Pinpoint the cell where the given text exists, returning its [x, y] midpoint coordinate. 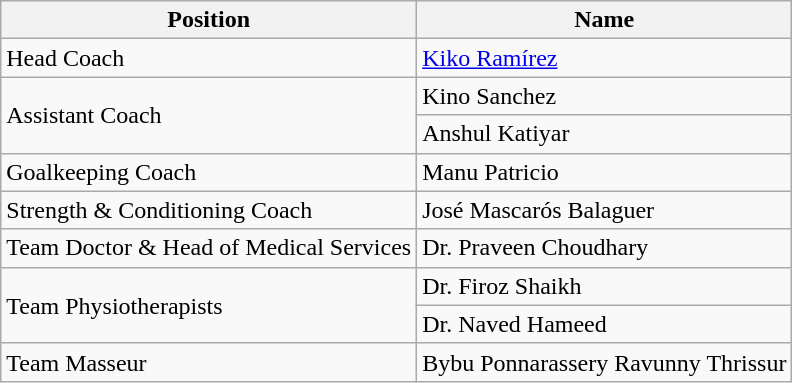
Kino Sanchez [604, 96]
Strength & Conditioning Coach [209, 210]
Head Coach [209, 58]
Dr. Naved Hameed [604, 324]
Team Doctor & Head of Medical Services [209, 248]
José Mascarós Balaguer [604, 210]
Team Physiotherapists [209, 305]
Dr. Praveen Choudhary [604, 248]
Assistant Coach [209, 115]
Goalkeeping Coach [209, 172]
Anshul Katiyar [604, 134]
Bybu Ponnarassery Ravunny Thrissur [604, 362]
Position [209, 20]
Kiko Ramírez [604, 58]
Team Masseur [209, 362]
Name [604, 20]
Dr. Firoz Shaikh [604, 286]
Manu Patricio [604, 172]
